Provide the (X, Y) coordinate of the cell's center where the given text is located.  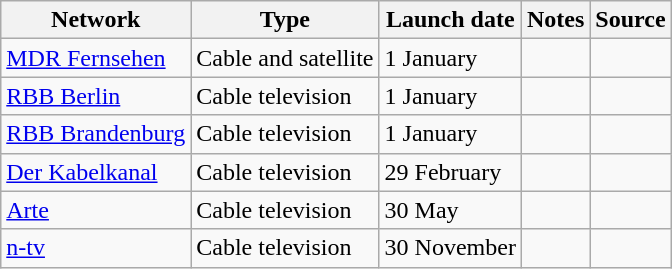
RBB Brandenburg (96, 134)
Der Kabelkanal (96, 172)
Type (285, 20)
MDR Fernsehen (96, 58)
Launch date (450, 20)
n-tv (96, 248)
29 February (450, 172)
Source (630, 20)
30 May (450, 210)
Notes (555, 20)
Cable and satellite (285, 58)
Arte (96, 210)
Network (96, 20)
30 November (450, 248)
RBB Berlin (96, 96)
